Detect which cell encompasses the target text, then output its [X, Y] center coordinate. 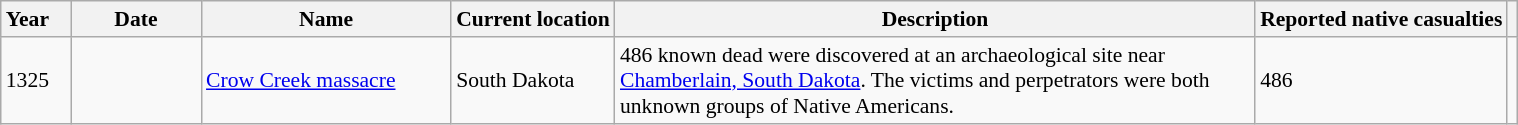
Reported native casualties [1381, 19]
Crow Creek massacre [326, 80]
Current location [533, 19]
1325 [36, 80]
Date [136, 19]
Name [326, 19]
Description [935, 19]
South Dakota [533, 80]
486 [1381, 80]
Year [36, 19]
